Find where the given text appears and provide that cell's center as (X, Y) coordinate. 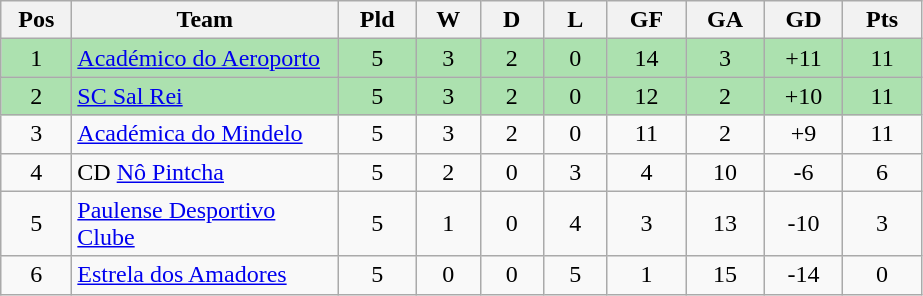
Team (205, 20)
Paulense Desportivo Clube (205, 224)
GD (804, 20)
-6 (804, 172)
Académico do Aeroporto (205, 58)
+10 (804, 96)
+9 (804, 134)
SC Sal Rei (205, 96)
Pos (36, 20)
Pld (378, 20)
Académica do Mindelo (205, 134)
L (576, 20)
14 (646, 58)
D (512, 20)
13 (726, 224)
Estrela dos Amadores (205, 275)
CD Nô Pintcha (205, 172)
W (448, 20)
Pts (882, 20)
-14 (804, 275)
GA (726, 20)
+11 (804, 58)
-10 (804, 224)
12 (646, 96)
GF (646, 20)
10 (726, 172)
15 (726, 275)
